Identify which cell holds the provided text, then report its [x, y] central coordinate. 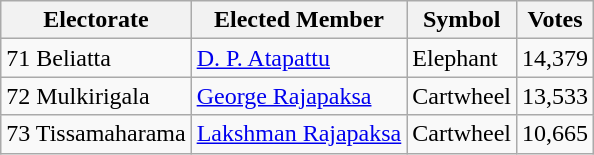
Elected Member [299, 20]
14,379 [554, 58]
72 Mulkirigala [96, 96]
D. P. Atapattu [299, 58]
71 Beliatta [96, 58]
Lakshman Rajapaksa [299, 134]
10,665 [554, 134]
George Rajapaksa [299, 96]
Symbol [462, 20]
Elephant [462, 58]
73 Tissamaharama [96, 134]
13,533 [554, 96]
Votes [554, 20]
Electorate [96, 20]
